For the text-containing cell, return its midpoint in [x, y] coordinate format. 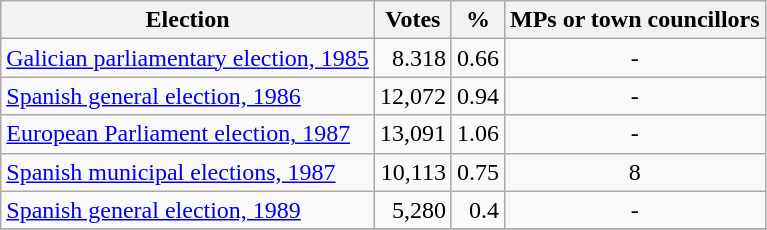
Spanish general election, 1986 [188, 96]
1.06 [478, 134]
10,113 [412, 172]
0.75 [478, 172]
8 [634, 172]
MPs or town councillors [634, 20]
Election [188, 20]
European Parliament election, 1987 [188, 134]
Votes [412, 20]
8.318 [412, 58]
Galician parliamentary election, 1985 [188, 58]
0.4 [478, 210]
0.66 [478, 58]
% [478, 20]
13,091 [412, 134]
0.94 [478, 96]
5,280 [412, 210]
12,072 [412, 96]
Spanish general election, 1989 [188, 210]
Spanish municipal elections, 1987 [188, 172]
